Output the [X, Y] coordinate of the center of the cell containing the given text.  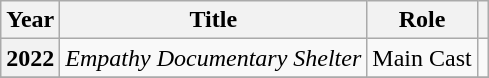
2022 [30, 58]
Role [422, 20]
Year [30, 20]
Empathy Documentary Shelter [214, 58]
Main Cast [422, 58]
Title [214, 20]
